Locate the cell with the specified text and output its (X, Y) center coordinate. 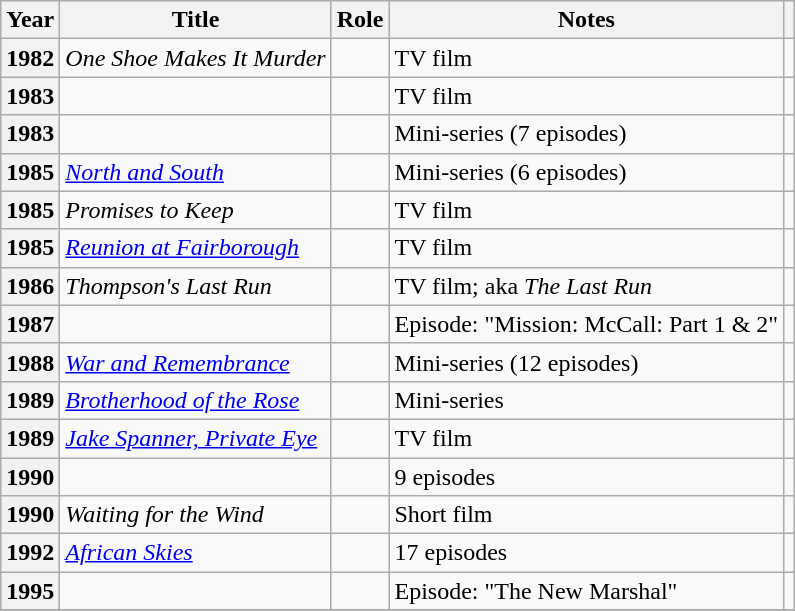
Thompson's Last Run (196, 286)
1988 (30, 362)
Reunion at Fairborough (196, 248)
Episode: "Mission: McCall: Part 1 & 2" (586, 324)
Mini-series (586, 400)
African Skies (196, 553)
9 episodes (586, 477)
North and South (196, 172)
1992 (30, 553)
Notes (586, 20)
Mini-series (6 episodes) (586, 172)
Title (196, 20)
TV film; aka The Last Run (586, 286)
Waiting for the Wind (196, 515)
Short film (586, 515)
Mini-series (12 episodes) (586, 362)
Episode: "The New Marshal" (586, 591)
1982 (30, 58)
1995 (30, 591)
Promises to Keep (196, 210)
17 episodes (586, 553)
Jake Spanner, Private Eye (196, 438)
1987 (30, 324)
1986 (30, 286)
Mini-series (7 episodes) (586, 134)
Role (360, 20)
One Shoe Makes It Murder (196, 58)
Brotherhood of the Rose (196, 400)
Year (30, 20)
War and Remembrance (196, 362)
